Provide the (x, y) coordinate of the cell's center where the given text is located.  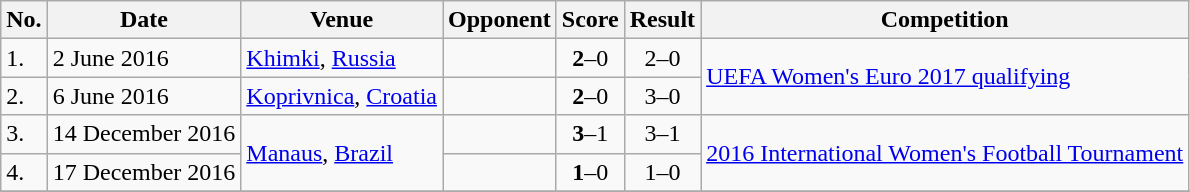
Opponent (499, 20)
Koprivnica, Croatia (342, 96)
Manaus, Brazil (342, 153)
14 December 2016 (144, 134)
Khimki, Russia (342, 58)
UEFA Women's Euro 2017 qualifying (945, 77)
2016 International Women's Football Tournament (945, 153)
No. (24, 20)
4. (24, 172)
Venue (342, 20)
2 June 2016 (144, 58)
Competition (945, 20)
3. (24, 134)
Date (144, 20)
Score (590, 20)
Result (662, 20)
17 December 2016 (144, 172)
6 June 2016 (144, 96)
1. (24, 58)
2. (24, 96)
3–0 (662, 96)
